Capture the cell that displays the provided text and extract its (X, Y) central coordinate. 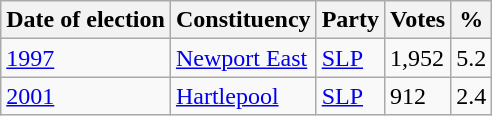
% (472, 20)
2001 (86, 96)
1,952 (418, 58)
2.4 (472, 96)
Party (350, 20)
Constituency (243, 20)
Date of election (86, 20)
Newport East (243, 58)
912 (418, 96)
Hartlepool (243, 96)
5.2 (472, 58)
1997 (86, 58)
Votes (418, 20)
